Pinpoint the cell where the given text exists, returning its (x, y) midpoint coordinate. 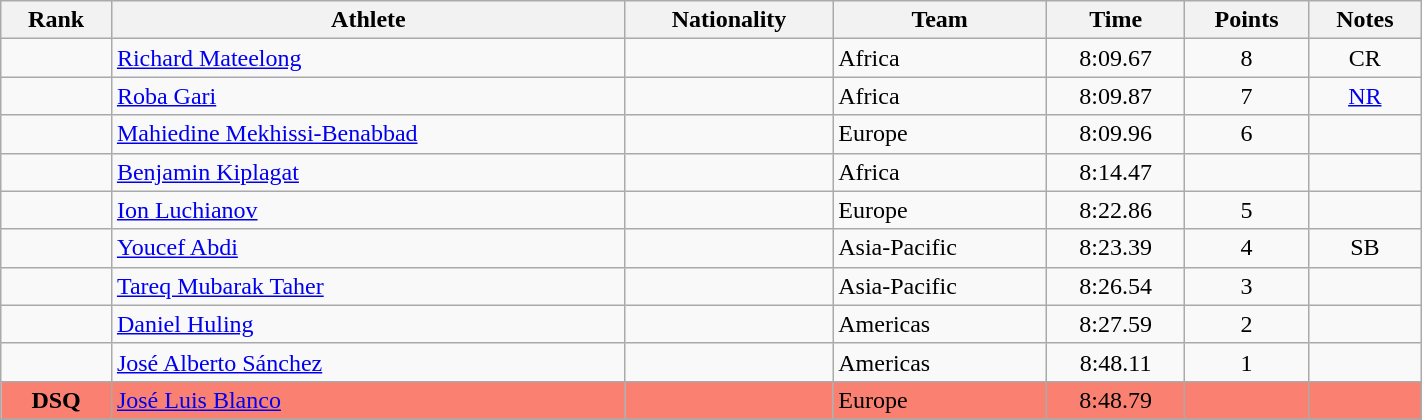
SB (1364, 248)
7 (1247, 96)
8:23.39 (1116, 248)
Athlete (368, 20)
Points (1247, 20)
Notes (1364, 20)
8:14.47 (1116, 172)
Tareq Mubarak Taher (368, 286)
1 (1247, 362)
4 (1247, 248)
Daniel Huling (368, 324)
8:48.11 (1116, 362)
DSQ (56, 400)
Youcef Abdi (368, 248)
Benjamin Kiplagat (368, 172)
8:09.96 (1116, 134)
8:27.59 (1116, 324)
3 (1247, 286)
Roba Gari (368, 96)
8:09.67 (1116, 58)
Richard Mateelong (368, 58)
Ion Luchianov (368, 210)
Mahiedine Mekhissi-Benabbad (368, 134)
José Luis Blanco (368, 400)
8:09.87 (1116, 96)
8 (1247, 58)
8:22.86 (1116, 210)
8:26.54 (1116, 286)
José Alberto Sánchez (368, 362)
8:48.79 (1116, 400)
Rank (56, 20)
Time (1116, 20)
6 (1247, 134)
Team (940, 20)
2 (1247, 324)
CR (1364, 58)
5 (1247, 210)
NR (1364, 96)
Nationality (728, 20)
